From the cell containing the given text, extract its center point as (X, Y) coordinate. 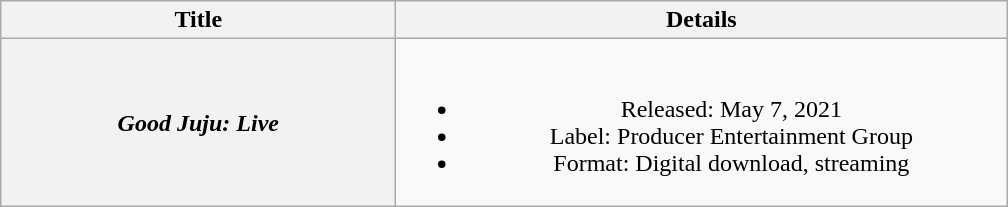
Good Juju: Live (198, 122)
Title (198, 20)
Details (702, 20)
Released: May 7, 2021Label: Producer Entertainment GroupFormat: Digital download, streaming (702, 122)
